Determine the (X, Y) coordinate at the center of the cell enclosing the given text.  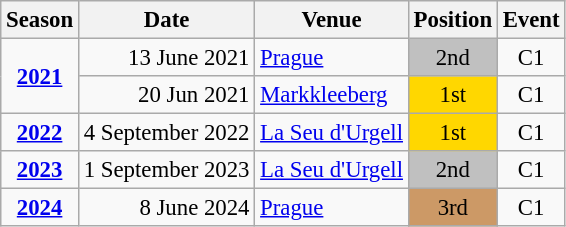
20 Jun 2021 (166, 95)
4 September 2022 (166, 133)
Position (452, 20)
2023 (40, 170)
Date (166, 20)
2021 (40, 76)
1 September 2023 (166, 170)
Season (40, 20)
3rd (452, 208)
2022 (40, 133)
2024 (40, 208)
Event (531, 20)
Venue (332, 20)
Markkleeberg (332, 95)
8 June 2024 (166, 208)
13 June 2021 (166, 58)
